Capture the cell that displays the provided text and extract its (x, y) central coordinate. 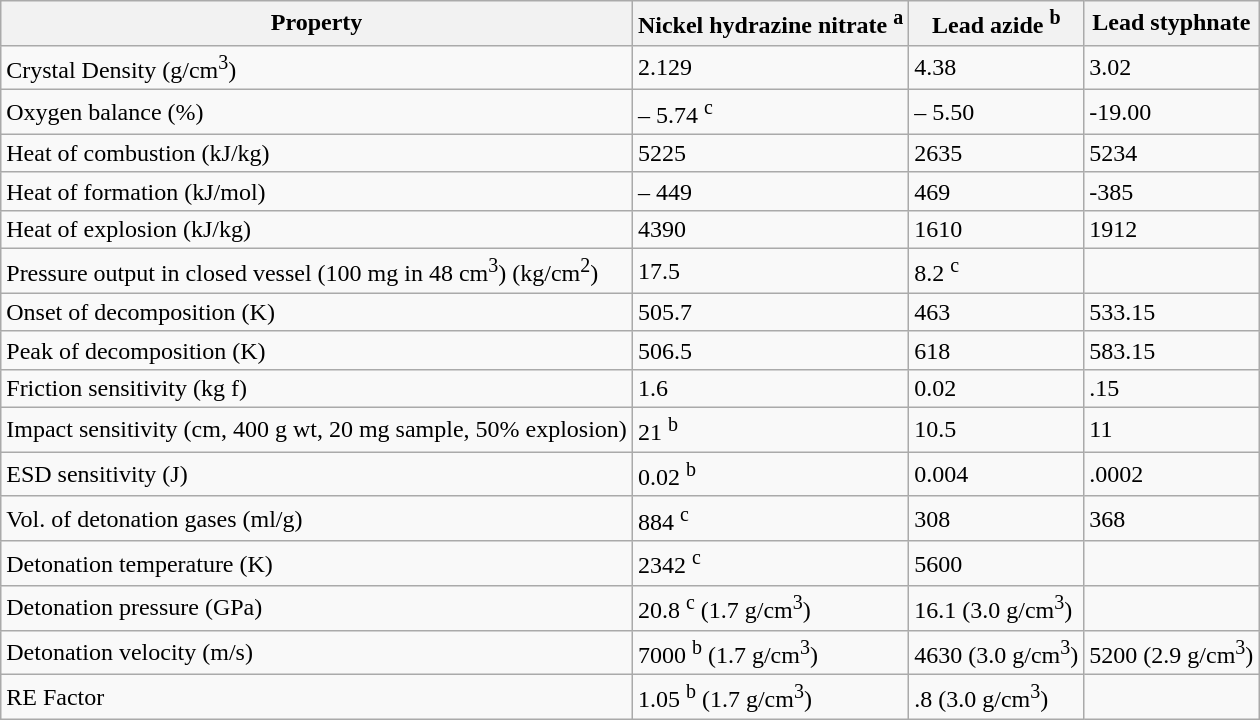
Lead styphnate (1172, 24)
1.6 (770, 388)
RE Factor (317, 698)
506.5 (770, 350)
8.2 c (996, 272)
2.129 (770, 68)
505.7 (770, 312)
7000 b (1.7 g/cm3) (770, 652)
-385 (1172, 191)
Impact sensitivity (cm, 400 g wt, 20 mg sample, 50% explosion) (317, 430)
308 (996, 518)
469 (996, 191)
– 5.50 (996, 112)
20.8 c (1.7 g/cm3) (770, 608)
5234 (1172, 153)
Pressure output in closed vessel (100 mg in 48 cm3) (kg/cm2) (317, 272)
884 c (770, 518)
Nickel hydrazine nitrate a (770, 24)
4.38 (996, 68)
17.5 (770, 272)
3.02 (1172, 68)
.15 (1172, 388)
21 b (770, 430)
Friction sensitivity (kg f) (317, 388)
Crystal Density (g/cm3) (317, 68)
Vol. of detonation gases (ml/g) (317, 518)
Detonation velocity (m/s) (317, 652)
5600 (996, 564)
1912 (1172, 230)
Heat of formation (kJ/mol) (317, 191)
– 449 (770, 191)
-19.00 (1172, 112)
Property (317, 24)
– 5.74 c (770, 112)
10.5 (996, 430)
1610 (996, 230)
16.1 (3.0 g/cm3) (996, 608)
2342 c (770, 564)
Onset of decomposition (K) (317, 312)
1.05 b (1.7 g/cm3) (770, 698)
Lead azide b (996, 24)
5200 (2.9 g/cm3) (1172, 652)
Detonation temperature (K) (317, 564)
368 (1172, 518)
5225 (770, 153)
4390 (770, 230)
583.15 (1172, 350)
Peak of decomposition (K) (317, 350)
2635 (996, 153)
Detonation pressure (GPa) (317, 608)
618 (996, 350)
.0002 (1172, 474)
0.02 (996, 388)
0.004 (996, 474)
11 (1172, 430)
.8 (3.0 g/cm3) (996, 698)
4630 (3.0 g/cm3) (996, 652)
ESD sensitivity (J) (317, 474)
463 (996, 312)
533.15 (1172, 312)
Heat of explosion (kJ/kg) (317, 230)
Oxygen balance (%) (317, 112)
Heat of combustion (kJ/kg) (317, 153)
0.02 b (770, 474)
